Return the [x, y] coordinate for the center point of the cell that contains the specified text.  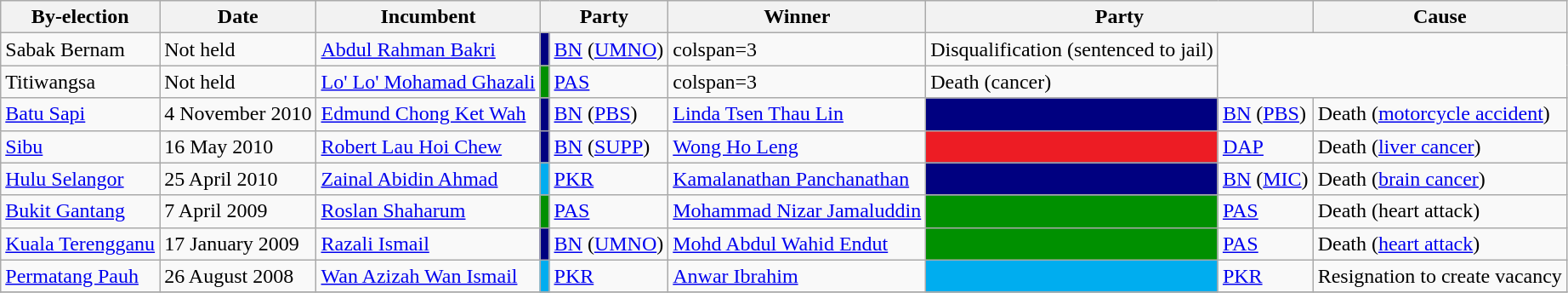
BN (SUPP) [609, 146]
Permatang Pauh [80, 276]
BN (MIC) [1265, 179]
Linda Tsen Thau Lin [798, 114]
Death (cancer) [1072, 82]
Bukit Gantang [80, 211]
Abdul Rahman Bakri [429, 49]
Date [238, 17]
Razali Ismail [429, 244]
Death (motorcycle accident) [1440, 114]
Anwar Ibrahim [798, 276]
By-election [80, 17]
Sibu [80, 146]
Wan Azizah Wan Ismail [429, 276]
26 August 2008 [238, 276]
Hulu Selangor [80, 179]
Death (liver cancer) [1440, 146]
Edmund Chong Ket Wah [429, 114]
Winner [798, 17]
Zainal Abidin Ahmad [429, 179]
Resignation to create vacancy [1440, 276]
Robert Lau Hoi Chew [429, 146]
Mohammad Nizar Jamaluddin [798, 211]
25 April 2010 [238, 179]
DAP [1265, 146]
Kamalanathan Panchanathan [798, 179]
7 April 2009 [238, 211]
Titiwangsa [80, 82]
Sabak Bernam [80, 49]
Incumbent [429, 17]
4 November 2010 [238, 114]
16 May 2010 [238, 146]
Batu Sapi [80, 114]
Mohd Abdul Wahid Endut [798, 244]
Kuala Terengganu [80, 244]
Roslan Shaharum [429, 211]
Cause [1440, 17]
17 January 2009 [238, 244]
Disqualification (sentenced to jail) [1072, 49]
Death (brain cancer) [1440, 179]
Lo' Lo' Mohamad Ghazali [429, 82]
Wong Ho Leng [798, 146]
